Capture the cell that displays the provided text and extract its [x, y] central coordinate. 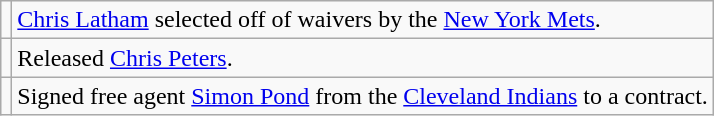
Released Chris Peters. [363, 58]
Chris Latham selected off of waivers by the New York Mets. [363, 20]
Signed free agent Simon Pond from the Cleveland Indians to a contract. [363, 96]
